Pinpoint the cell where the given text exists, returning its [x, y] midpoint coordinate. 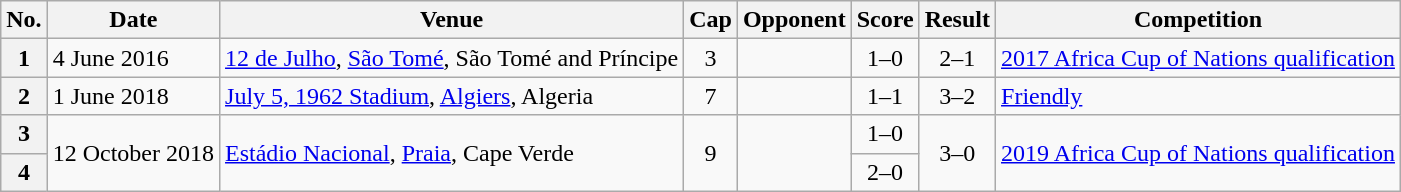
Score [885, 20]
Friendly [1198, 96]
Opponent [794, 20]
July 5, 1962 Stadium, Algiers, Algeria [452, 96]
2017 Africa Cup of Nations qualification [1198, 58]
Result [957, 20]
2–0 [885, 172]
12 October 2018 [133, 153]
No. [24, 20]
2019 Africa Cup of Nations qualification [1198, 153]
3–2 [957, 96]
12 de Julho, São Tomé, São Tomé and Príncipe [452, 58]
7 [711, 96]
Estádio Nacional, Praia, Cape Verde [452, 153]
Venue [452, 20]
1 [24, 58]
4 [24, 172]
2 [24, 96]
Competition [1198, 20]
9 [711, 153]
1–1 [885, 96]
Cap [711, 20]
1 June 2018 [133, 96]
2–1 [957, 58]
3–0 [957, 153]
Date [133, 20]
4 June 2016 [133, 58]
